Pinpoint the cell where the given text exists, returning its [x, y] midpoint coordinate. 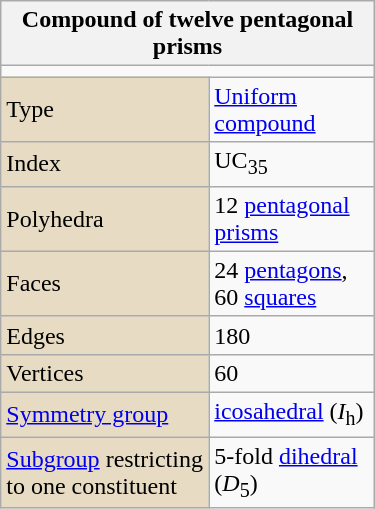
Subgroup restricting to one constituent [105, 472]
Compound of twelve pentagonal prisms [188, 34]
24 pentagons, 60 squares [292, 284]
5-fold dihedral (D5) [292, 472]
Index [105, 164]
12 pentagonal prisms [292, 218]
180 [292, 335]
60 [292, 373]
Edges [105, 335]
UC35 [292, 164]
Symmetry group [105, 415]
Uniform compound [292, 110]
Vertices [105, 373]
Polyhedra [105, 218]
Type [105, 110]
Faces [105, 284]
icosahedral (Ih) [292, 415]
